Locate the cell with the specified text and output its (X, Y) center coordinate. 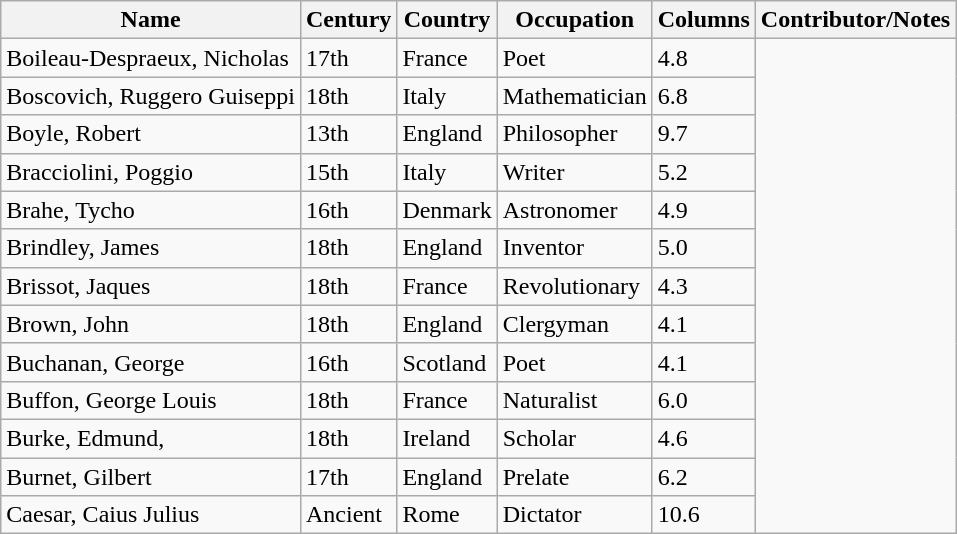
6.0 (704, 400)
Astronomer (574, 210)
Rome (447, 515)
Clergyman (574, 324)
Boscovich, Ruggero Guiseppi (151, 96)
4.9 (704, 210)
Caesar, Caius Julius (151, 515)
Naturalist (574, 400)
Brown, John (151, 324)
6.8 (704, 96)
Prelate (574, 477)
Ancient (348, 515)
Name (151, 20)
Mathematician (574, 96)
Writer (574, 172)
Bracciolini, Poggio (151, 172)
4.3 (704, 286)
Burnet, Gilbert (151, 477)
Buffon, George Louis (151, 400)
4.6 (704, 438)
5.2 (704, 172)
Country (447, 20)
Scotland (447, 362)
Inventor (574, 248)
5.0 (704, 248)
4.8 (704, 58)
Philosopher (574, 134)
Boyle, Robert (151, 134)
Scholar (574, 438)
Burke, Edmund, (151, 438)
6.2 (704, 477)
Boileau-Despraeux, Nicholas (151, 58)
Brindley, James (151, 248)
Brahe, Tycho (151, 210)
Denmark (447, 210)
Brissot, Jaques (151, 286)
Revolutionary (574, 286)
Century (348, 20)
Contributor/Notes (855, 20)
10.6 (704, 515)
Buchanan, George (151, 362)
Ireland (447, 438)
9.7 (704, 134)
Occupation (574, 20)
15th (348, 172)
Dictator (574, 515)
13th (348, 134)
Columns (704, 20)
